Scan for the cell matching the given text and deliver its [x, y] coordinate at center. 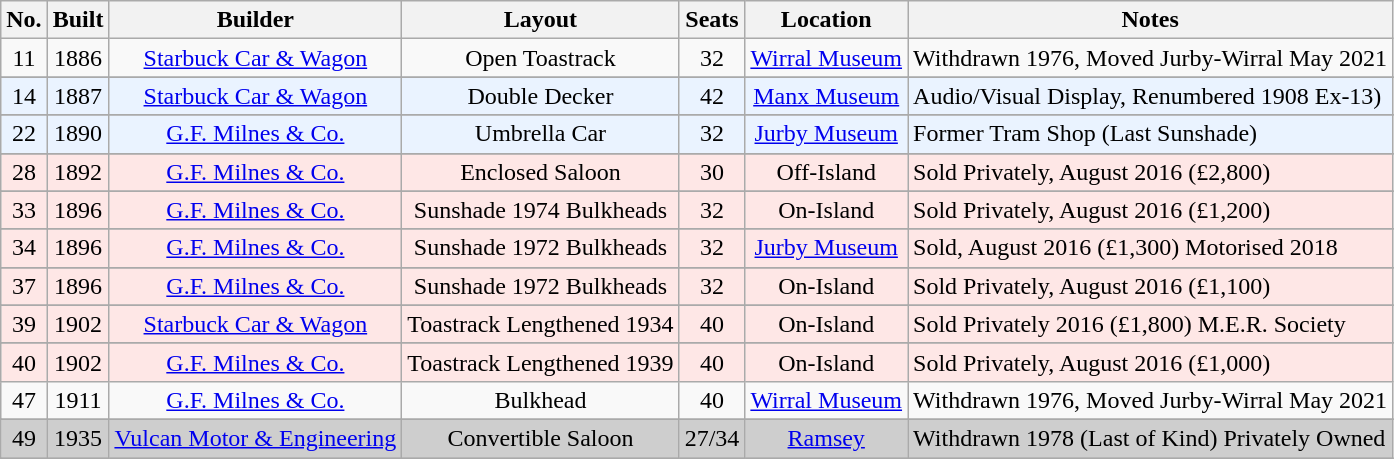
Sold Privately, August 2016 (£1,000) [1150, 362]
Audio/Visual Display, Renumbered 1908 Ex-13) [1150, 96]
47 [24, 400]
Toastrack Lengthened 1939 [540, 362]
Built [78, 20]
37 [24, 286]
34 [24, 248]
Location [826, 20]
28 [24, 172]
11 [24, 58]
Builder [256, 20]
39 [24, 324]
33 [24, 210]
Manx Museum [826, 96]
Toastrack Lengthened 1934 [540, 324]
Ramsey [826, 438]
14 [24, 96]
Seats [712, 20]
1887 [78, 96]
Off-Island [826, 172]
42 [712, 96]
30 [712, 172]
22 [24, 134]
Sold Privately, August 2016 (£1,100) [1150, 286]
1886 [78, 58]
No. [24, 20]
Layout [540, 20]
1935 [78, 438]
Double Decker [540, 96]
1892 [78, 172]
Sold Privately, August 2016 (£2,800) [1150, 172]
1911 [78, 400]
Former Tram Shop (Last Sunshade) [1150, 134]
Umbrella Car [540, 134]
Enclosed Saloon [540, 172]
Bulkhead [540, 400]
Withdrawn 1978 (Last of Kind) Privately Owned [1150, 438]
Sold, August 2016 (£1,300) Motorised 2018 [1150, 248]
Sunshade 1974 Bulkheads [540, 210]
27/34 [712, 438]
1890 [78, 134]
Notes [1150, 20]
49 [24, 438]
Convertible Saloon [540, 438]
Vulcan Motor & Engineering [256, 438]
Sold Privately 2016 (£1,800) M.E.R. Society [1150, 324]
Open Toastrack [540, 58]
Sold Privately, August 2016 (£1,200) [1150, 210]
